For the text-containing cell, return its midpoint in [x, y] coordinate format. 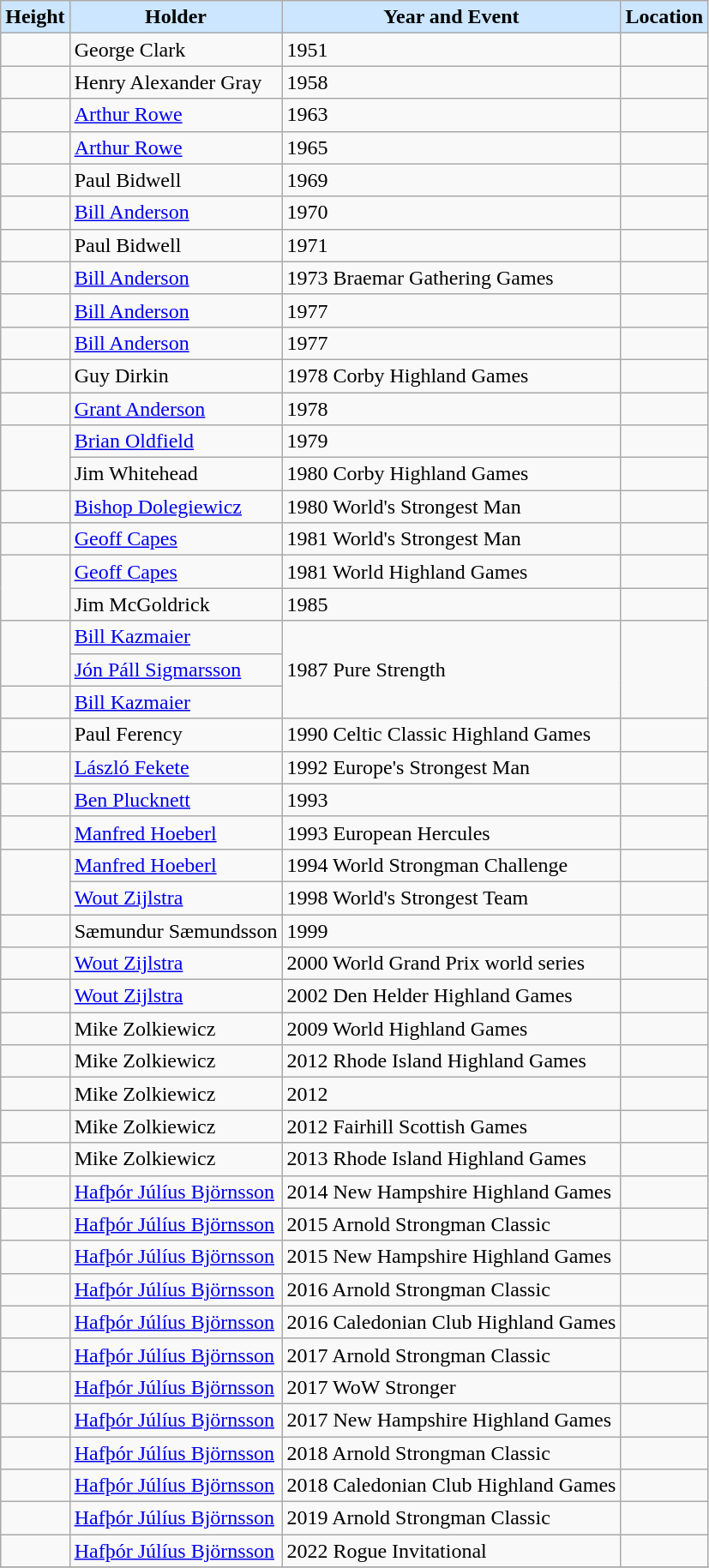
2016 Arnold Strongman Classic [451, 1289]
2009 World Highland Games [451, 1029]
1978 Corby Highland Games [451, 375]
2017 WoW Stronger [451, 1387]
2017 New Hampshire Highland Games [451, 1420]
2012 [451, 1094]
Guy Dirkin [176, 375]
1971 [451, 245]
László Fekete [176, 767]
1958 [451, 82]
1981 World Highland Games [451, 572]
1963 [451, 115]
Jón Páll Sigmarsson [176, 670]
1981 World's Strongest Man [451, 539]
1979 [451, 442]
2022 Rogue Invitational [451, 1551]
Jim McGoldrick [176, 604]
Holder [176, 17]
2013 Rhode Island Highland Games [451, 1159]
1999 [451, 930]
2018 Caledonian Club Highland Games [451, 1486]
2012 Fairhill Scottish Games [451, 1126]
2018 Arnold Strongman Classic [451, 1453]
1951 [451, 50]
1973 Braemar Gathering Games [451, 278]
2017 Arnold Strongman Classic [451, 1355]
1985 [451, 604]
Ben Plucknett [176, 800]
1998 World's Strongest Team [451, 898]
2015 Arnold Strongman Classic [451, 1224]
1980 Corby Highland Games [451, 474]
Bishop Dolegiewicz [176, 507]
1993 [451, 800]
1978 [451, 409]
2012 Rhode Island Highland Games [451, 1061]
1994 World Strongman Challenge [451, 865]
2002 Den Helder Highland Games [451, 996]
Paul Ferency [176, 735]
1965 [451, 147]
1980 World's Strongest Man [451, 507]
2016 Caledonian Club Highland Games [451, 1322]
1969 [451, 180]
1992 Europe's Strongest Man [451, 767]
Henry Alexander Gray [176, 82]
Brian Oldfield [176, 442]
2019 Arnold Strongman Classic [451, 1518]
Sæmundur Sæmundsson [176, 930]
Height [35, 17]
2014 New Hampshire Highland Games [451, 1192]
Location [664, 17]
Jim Whitehead [176, 474]
George Clark [176, 50]
2015 New Hampshire Highland Games [451, 1257]
1993 European Hercules [451, 832]
Grant Anderson [176, 409]
1970 [451, 213]
Year and Event [451, 17]
1987 Pure Strength [451, 670]
2000 World Grand Prix world series [451, 964]
1990 Celtic Classic Highland Games [451, 735]
